For the text-containing cell, return its midpoint in [X, Y] coordinate format. 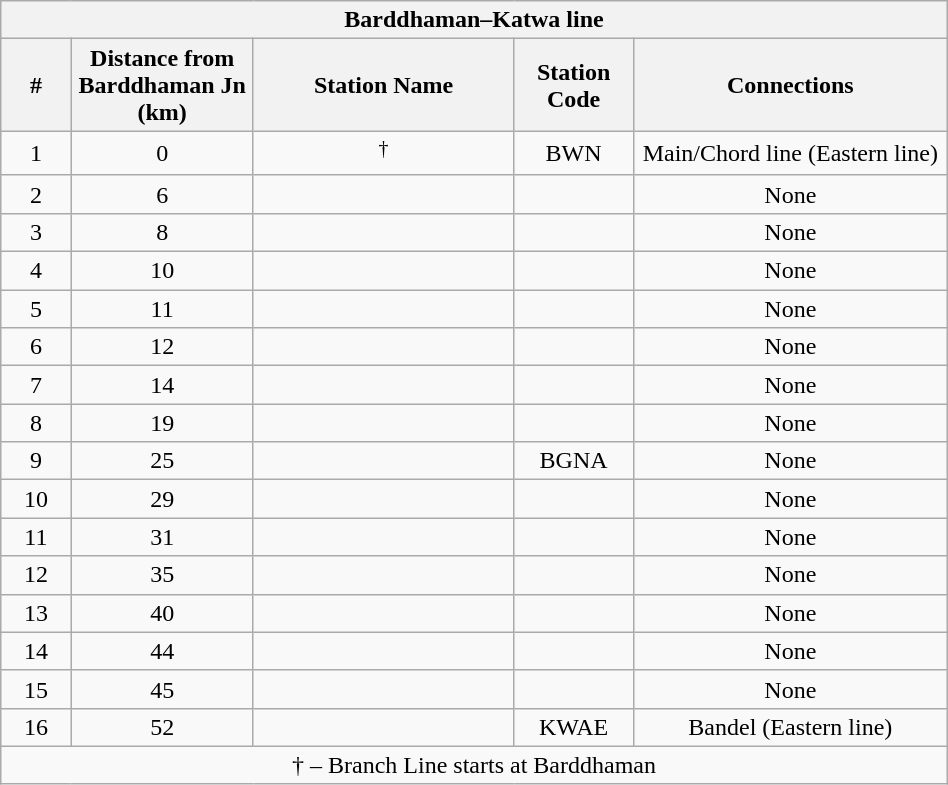
† – Branch Line starts at Barddhaman [474, 765]
15 [36, 689]
Connections [790, 85]
29 [162, 499]
2 [36, 194]
16 [36, 727]
† [383, 154]
Main/Chord line (Eastern line) [790, 154]
7 [36, 385]
Station Name [383, 85]
13 [36, 613]
Distance from Barddhaman Jn (km) [162, 85]
35 [162, 575]
31 [162, 537]
40 [162, 613]
0 [162, 154]
Barddhaman–Katwa line [474, 20]
KWAE [574, 727]
Bandel (Eastern line) [790, 727]
3 [36, 232]
BWN [574, 154]
1 [36, 154]
BGNA [574, 461]
19 [162, 423]
# [36, 85]
45 [162, 689]
25 [162, 461]
44 [162, 651]
52 [162, 727]
9 [36, 461]
Station Code [574, 85]
5 [36, 309]
4 [36, 271]
